Provide the (X, Y) coordinate of the cell's center where the given text is located.  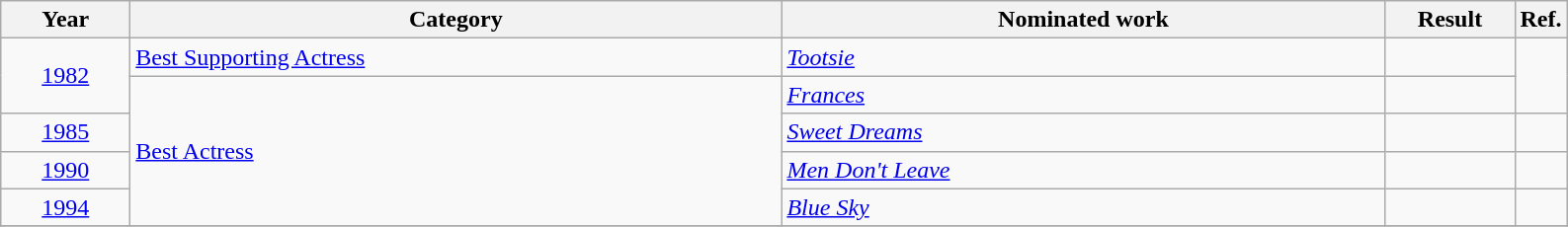
1994 (65, 207)
Category (456, 20)
1990 (65, 170)
Sweet Dreams (1083, 132)
Frances (1083, 95)
Blue Sky (1083, 207)
Best Supporting Actress (456, 57)
Best Actress (456, 151)
Nominated work (1083, 20)
1982 (65, 76)
Ref. (1541, 20)
Year (65, 20)
Result (1450, 20)
1985 (65, 132)
Men Don't Leave (1083, 170)
Tootsie (1083, 57)
